Determine the (x, y) coordinate at the center of the cell enclosing the given text.  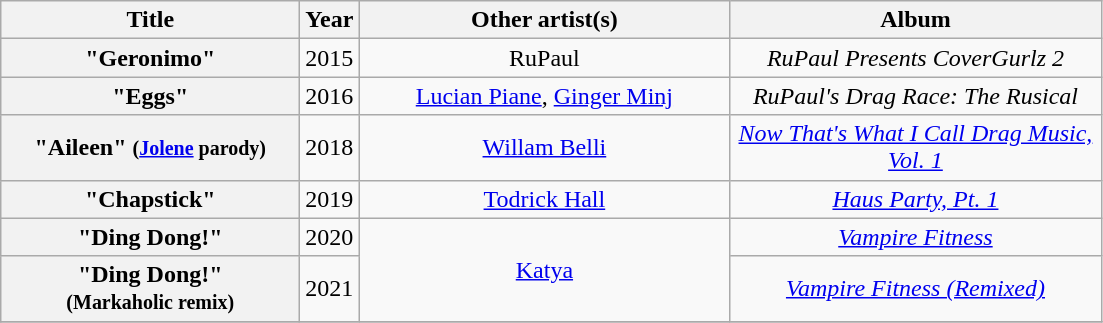
Willam Belli (544, 148)
2020 (330, 237)
Katya (544, 270)
Year (330, 20)
2021 (330, 288)
Lucian Piane, Ginger Minj (544, 96)
Other artist(s) (544, 20)
Title (150, 20)
2018 (330, 148)
RuPaul (544, 58)
"Geronimo" (150, 58)
Now That's What I Call Drag Music, Vol. 1 (916, 148)
"Chapstick" (150, 199)
Vampire Fitness (Remixed) (916, 288)
"Aileen" (Jolene parody) (150, 148)
RuPaul's Drag Race: The Rusical (916, 96)
Album (916, 20)
"Ding Dong!" (Markaholic remix) (150, 288)
Todrick Hall (544, 199)
RuPaul Presents CoverGurlz 2 (916, 58)
2019 (330, 199)
2015 (330, 58)
"Ding Dong!" (150, 237)
2016 (330, 96)
"Eggs" (150, 96)
Vampire Fitness (916, 237)
Haus Party, Pt. 1 (916, 199)
